Determine the [x, y] coordinate at the center of the cell enclosing the given text.  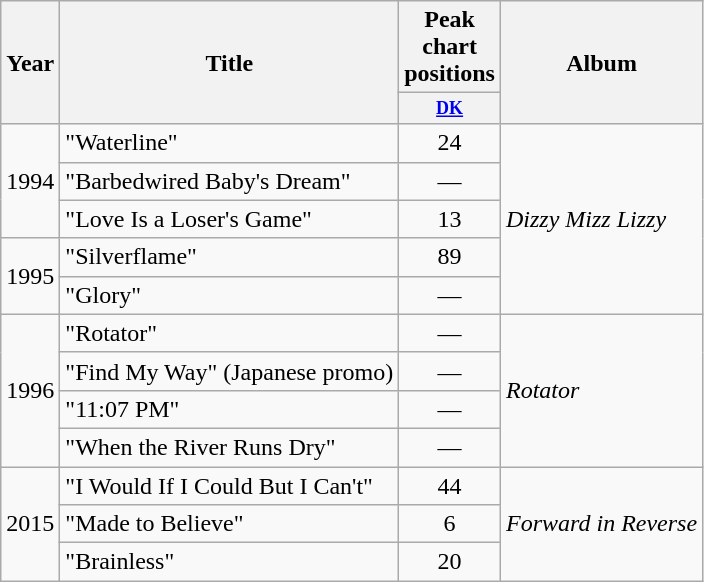
1994 [30, 181]
2015 [30, 524]
"When the River Runs Dry" [230, 447]
Forward in Reverse [601, 524]
"Love Is a Loser's Game" [230, 219]
"Brainless" [230, 562]
"Barbedwired Baby's Dream" [230, 181]
24 [450, 143]
6 [450, 524]
13 [450, 219]
1995 [30, 276]
44 [450, 486]
Year [30, 62]
"Silverflame" [230, 257]
"Waterline" [230, 143]
1996 [30, 390]
Dizzy Mizz Lizzy [601, 219]
"11:07 PM" [230, 409]
"Glory" [230, 295]
Rotator [601, 390]
Peak chart positions [450, 47]
89 [450, 257]
"Made to Believe" [230, 524]
"Rotator" [230, 333]
DK [450, 108]
Album [601, 62]
Title [230, 62]
"Find My Way" (Japanese promo) [230, 371]
"I Would If I Could But I Can't" [230, 486]
20 [450, 562]
